Find where the given text appears and provide that cell's center as (x, y) coordinate. 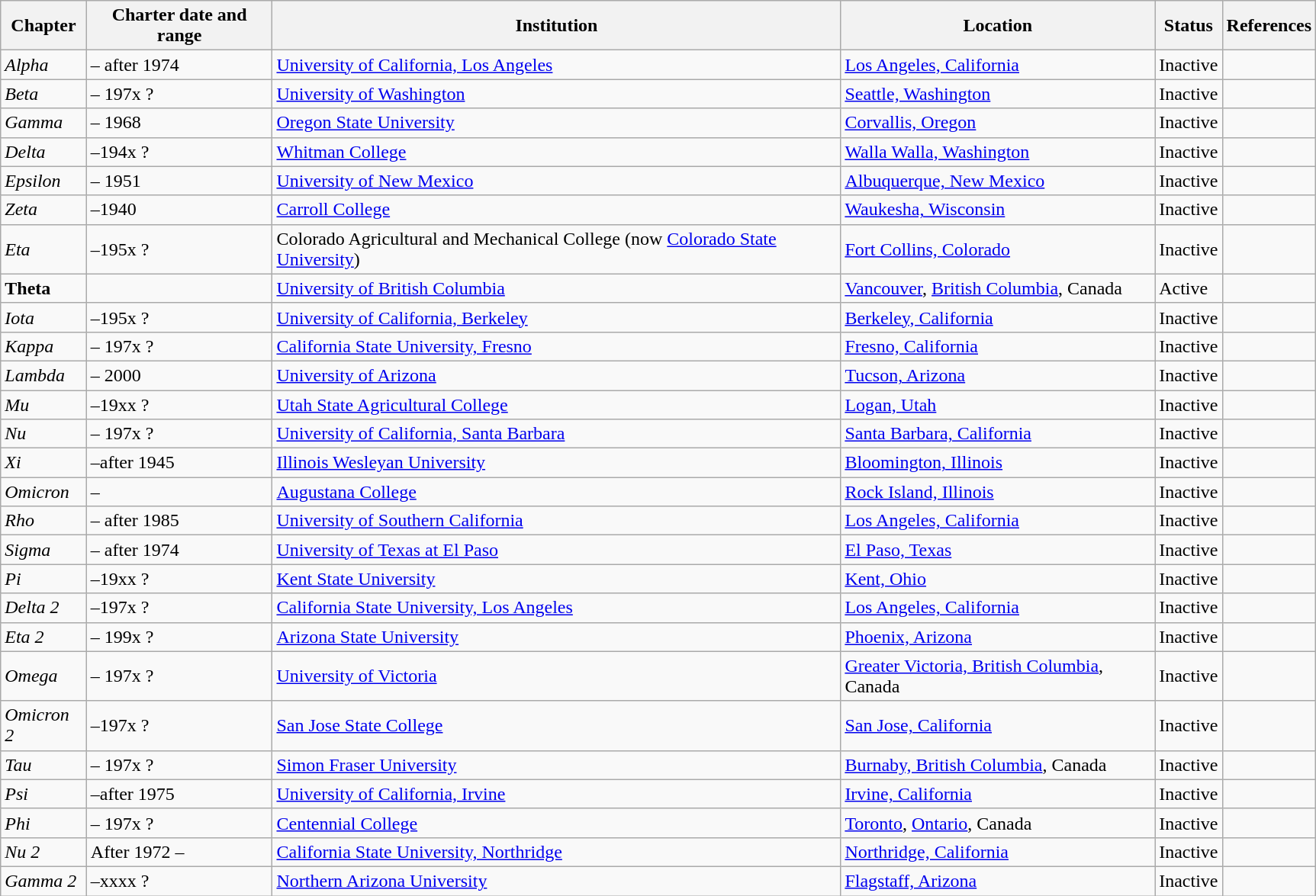
– 199x ? (179, 637)
Oregon State University (557, 123)
Walla Walla, Washington (998, 152)
– 2000 (179, 375)
San Jose State College (557, 726)
Nu 2 (44, 852)
Kent State University (557, 579)
University of Washington (557, 94)
Flagstaff, Arizona (998, 881)
Pi (44, 579)
Northern Arizona University (557, 881)
Vancouver, British Columbia, Canada (998, 288)
Eta 2 (44, 637)
University of British Columbia (557, 288)
Xi (44, 463)
California State University, Los Angeles (557, 608)
Irvine, California (998, 794)
Northridge, California (998, 852)
Eta (44, 249)
University of California, Irvine (557, 794)
Fresno, California (998, 346)
Colorado Agricultural and Mechanical College (now Colorado State University) (557, 249)
Arizona State University (557, 637)
Chapter (44, 26)
–after 1945 (179, 463)
Bloomington, Illinois (998, 463)
References (1269, 26)
– after 1985 (179, 521)
Corvallis, Oregon (998, 123)
Gamma 2 (44, 881)
–xxxx ? (179, 881)
University of Arizona (557, 375)
Beta (44, 94)
–1940 (179, 210)
Zeta (44, 210)
Toronto, Ontario, Canada (998, 823)
Logan, Utah (998, 405)
Active (1189, 288)
Delta 2 (44, 608)
Gamma (44, 123)
Sigma (44, 550)
Alpha (44, 65)
Psi (44, 794)
California State University, Fresno (557, 346)
–194x ? (179, 152)
Utah State Agricultural College (557, 405)
Phoenix, Arizona (998, 637)
Greater Victoria, British Columbia, Canada (998, 676)
Berkeley, California (998, 317)
Lambda (44, 375)
Rho (44, 521)
Location (998, 26)
Simon Fraser University (557, 765)
– (179, 492)
Omicron 2 (44, 726)
Tucson, Arizona (998, 375)
San Jose, California (998, 726)
University of Southern California (557, 521)
El Paso, Texas (998, 550)
Augustana College (557, 492)
Mu (44, 405)
Fort Collins, Colorado (998, 249)
Rock Island, Illinois (998, 492)
University of California, Berkeley (557, 317)
– 1968 (179, 123)
Whitman College (557, 152)
Phi (44, 823)
University of New Mexico (557, 181)
Kappa (44, 346)
After 1972 – (179, 852)
Omega (44, 676)
Seattle, Washington (998, 94)
University of California, Santa Barbara (557, 434)
Charter date and range (179, 26)
–after 1975 (179, 794)
Burnaby, British Columbia, Canada (998, 765)
Kent, Ohio (998, 579)
Institution (557, 26)
Delta (44, 152)
– 1951 (179, 181)
Theta (44, 288)
Centennial College (557, 823)
Carroll College (557, 210)
University of California, Los Angeles (557, 65)
Omicron (44, 492)
Illinois Wesleyan University (557, 463)
University of Texas at El Paso (557, 550)
Waukesha, Wisconsin (998, 210)
Santa Barbara, California (998, 434)
Albuquerque, New Mexico (998, 181)
California State University, Northridge (557, 852)
Nu (44, 434)
Iota (44, 317)
Status (1189, 26)
University of Victoria (557, 676)
Epsilon (44, 181)
Tau (44, 765)
